Output the (x, y) coordinate of the center of the cell containing the given text.  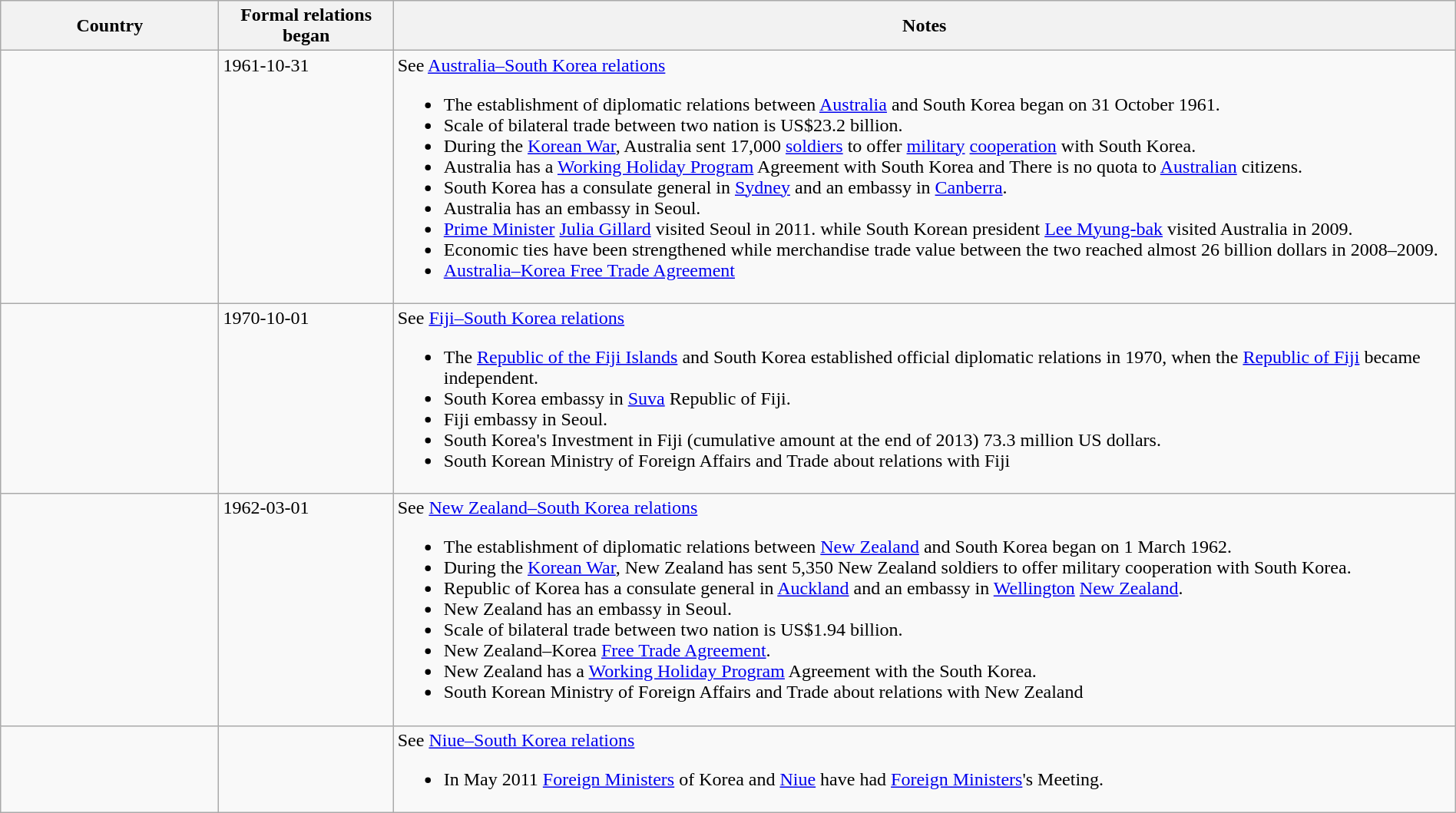
1970-10-01 (306, 398)
Country (110, 26)
Formal relations began (306, 26)
1962-03-01 (306, 610)
1961-10-31 (306, 177)
See Niue–South Korea relationsIn May 2011 Foreign Ministers of Korea and Niue have had Foreign Ministers's Meeting. (925, 769)
Notes (925, 26)
